Return the (X, Y) coordinate for the center point of the cell that contains the specified text.  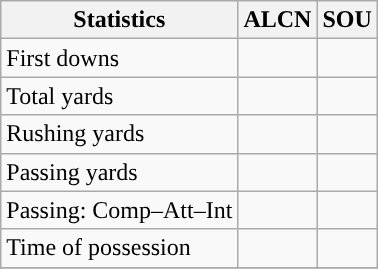
Passing yards (120, 172)
Total yards (120, 96)
SOU (347, 20)
First downs (120, 58)
Passing: Comp–Att–Int (120, 210)
Rushing yards (120, 134)
Statistics (120, 20)
Time of possession (120, 248)
ALCN (278, 20)
